Provide the [X, Y] coordinate of the cell's center where the given text is located.  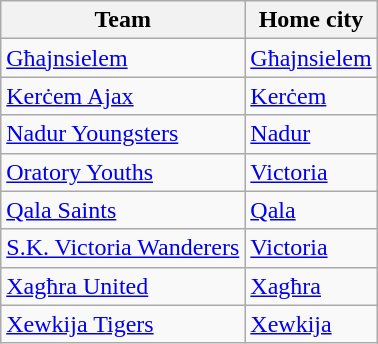
Qala Saints [123, 210]
Xewkija [311, 324]
Home city [311, 20]
Qala [311, 210]
Xagħra United [123, 286]
Xagħra [311, 286]
Nadur [311, 134]
S.K. Victoria Wanderers [123, 248]
Oratory Youths [123, 172]
Kerċem [311, 96]
Xewkija Tigers [123, 324]
Kerċem Ajax [123, 96]
Nadur Youngsters [123, 134]
Team [123, 20]
